Provide the [X, Y] coordinate of the cell's center where the given text is located.  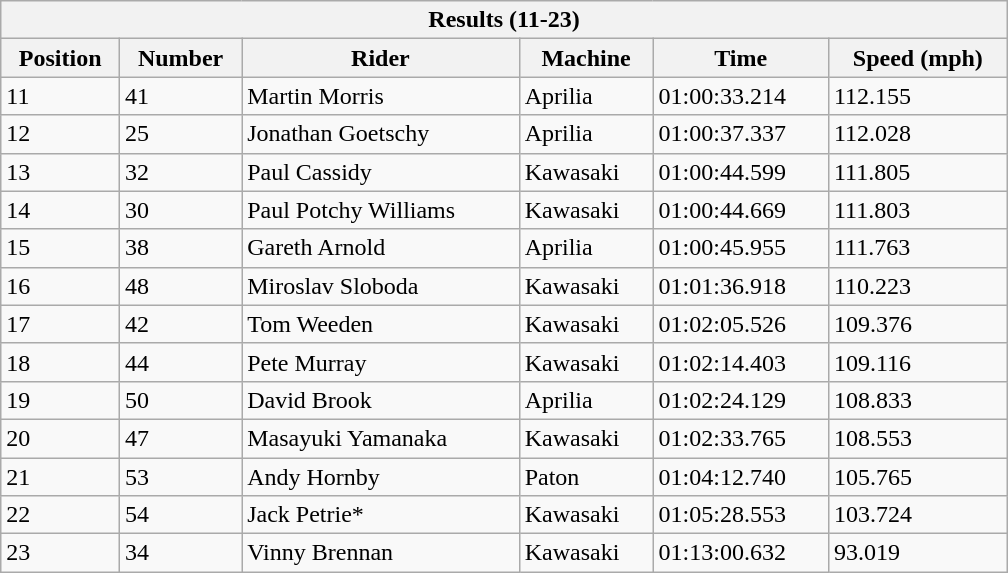
01:00:44.599 [740, 172]
112.155 [918, 96]
20 [60, 438]
44 [181, 362]
Speed (mph) [918, 58]
Jack Petrie* [380, 515]
Pete Murray [380, 362]
David Brook [380, 400]
48 [181, 286]
01:02:05.526 [740, 324]
112.028 [918, 134]
17 [60, 324]
38 [181, 248]
Miroslav Sloboda [380, 286]
108.553 [918, 438]
109.116 [918, 362]
16 [60, 286]
Results (11-23) [504, 20]
111.763 [918, 248]
13 [60, 172]
Paul Potchy Williams [380, 210]
01:02:24.129 [740, 400]
18 [60, 362]
Masayuki Yamanaka [380, 438]
Martin Morris [380, 96]
Andy Hornby [380, 477]
21 [60, 477]
01:00:33.214 [740, 96]
54 [181, 515]
01:04:12.740 [740, 477]
42 [181, 324]
50 [181, 400]
Paul Cassidy [380, 172]
53 [181, 477]
111.805 [918, 172]
01:00:45.955 [740, 248]
15 [60, 248]
01:13:00.632 [740, 553]
32 [181, 172]
105.765 [918, 477]
Jonathan Goetschy [380, 134]
Rider [380, 58]
01:00:37.337 [740, 134]
11 [60, 96]
25 [181, 134]
01:05:28.553 [740, 515]
47 [181, 438]
41 [181, 96]
01:01:36.918 [740, 286]
111.803 [918, 210]
109.376 [918, 324]
108.833 [918, 400]
Vinny Brennan [380, 553]
14 [60, 210]
Number [181, 58]
01:00:44.669 [740, 210]
Paton [586, 477]
Machine [586, 58]
01:02:33.765 [740, 438]
34 [181, 553]
Time [740, 58]
12 [60, 134]
23 [60, 553]
19 [60, 400]
Gareth Arnold [380, 248]
110.223 [918, 286]
Position [60, 58]
22 [60, 515]
Tom Weeden [380, 324]
93.019 [918, 553]
01:02:14.403 [740, 362]
30 [181, 210]
103.724 [918, 515]
